Locate the cell with the specified text and output its [X, Y] center coordinate. 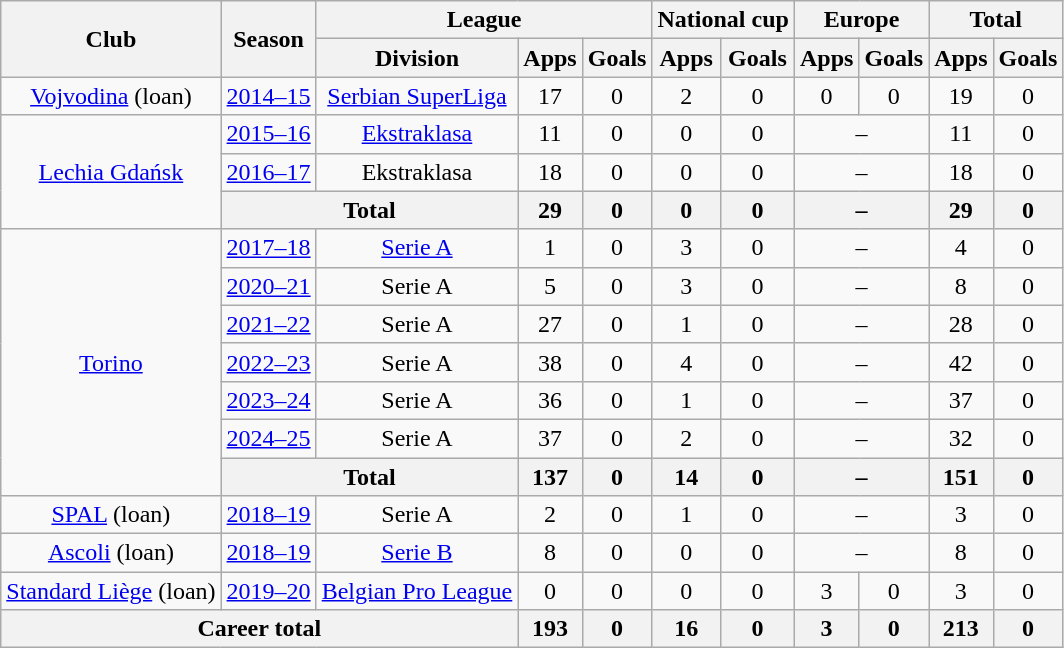
19 [961, 96]
38 [550, 362]
16 [686, 629]
Serbian SuperLiga [417, 96]
213 [961, 629]
2022–23 [268, 362]
2017–18 [268, 248]
2014–15 [268, 96]
Europe [861, 20]
2020–21 [268, 286]
Serie B [417, 553]
32 [961, 438]
2024–25 [268, 438]
137 [550, 477]
42 [961, 362]
Standard Liège (loan) [111, 591]
Belgian Pro League [417, 591]
League [484, 20]
Club [111, 39]
2019–20 [268, 591]
27 [550, 324]
Torino [111, 362]
2023–24 [268, 400]
5 [550, 286]
2015–16 [268, 134]
Ascoli (loan) [111, 553]
36 [550, 400]
Career total [260, 629]
Season [268, 39]
28 [961, 324]
SPAL (loan) [111, 515]
17 [550, 96]
Division [417, 58]
Lechia Gdańsk [111, 172]
Vojvodina (loan) [111, 96]
14 [686, 477]
National cup [723, 20]
193 [550, 629]
2021–22 [268, 324]
2016–17 [268, 172]
151 [961, 477]
